Detect which cell encompasses the target text, then output its (X, Y) center coordinate. 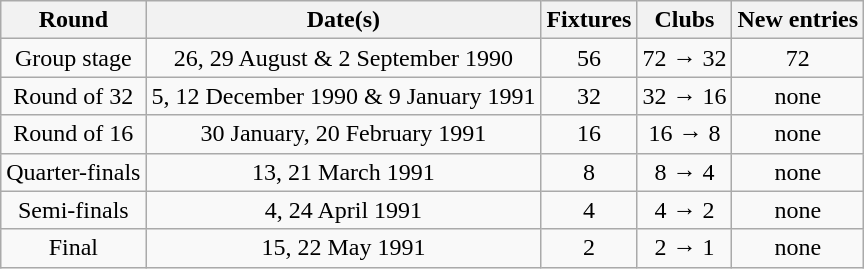
Round of 16 (74, 134)
32 → 16 (684, 96)
30 January, 20 February 1991 (344, 134)
26, 29 August & 2 September 1990 (344, 58)
Clubs (684, 20)
72 (798, 58)
32 (589, 96)
Round of 32 (74, 96)
15, 22 May 1991 (344, 248)
16 (589, 134)
4, 24 April 1991 (344, 210)
5, 12 December 1990 & 9 January 1991 (344, 96)
Final (74, 248)
New entries (798, 20)
8 (589, 172)
Quarter-finals (74, 172)
4 → 2 (684, 210)
13, 21 March 1991 (344, 172)
2 (589, 248)
56 (589, 58)
2 → 1 (684, 248)
Group stage (74, 58)
Round (74, 20)
4 (589, 210)
Fixtures (589, 20)
72 → 32 (684, 58)
8 → 4 (684, 172)
Semi-finals (74, 210)
16 → 8 (684, 134)
Date(s) (344, 20)
